Return the [x, y] coordinate for the center point of the cell that contains the specified text.  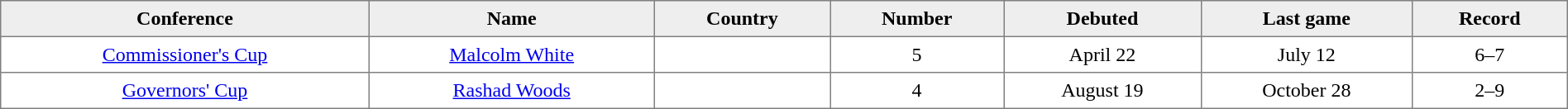
Country [743, 19]
Conference [185, 19]
5 [917, 54]
Commissioner's Cup [185, 54]
Name [511, 19]
Governors' Cup [185, 91]
April 22 [1103, 54]
Rashad Woods [511, 91]
July 12 [1307, 54]
6–7 [1489, 54]
Record [1489, 19]
Debuted [1103, 19]
4 [917, 91]
Number [917, 19]
Malcolm White [511, 54]
2–9 [1489, 91]
Last game [1307, 19]
October 28 [1307, 91]
August 19 [1103, 91]
